Scan for the cell matching the given text and deliver its (X, Y) coordinate at center. 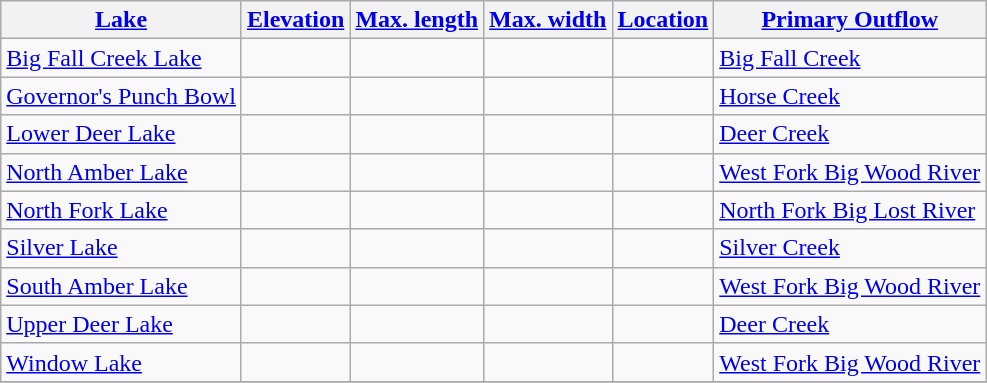
Big Fall Creek (850, 58)
Horse Creek (850, 96)
Max. width (548, 20)
North Fork Big Lost River (850, 210)
Lower Deer Lake (122, 134)
North Amber Lake (122, 172)
Upper Deer Lake (122, 324)
North Fork Lake (122, 210)
Primary Outflow (850, 20)
Silver Creek (850, 248)
Window Lake (122, 362)
Big Fall Creek Lake (122, 58)
Elevation (295, 20)
Max. length (417, 20)
South Amber Lake (122, 286)
Lake (122, 20)
Silver Lake (122, 248)
Governor's Punch Bowl (122, 96)
Location (663, 20)
